Provide the (X, Y) coordinate of the cell's center where the given text is located.  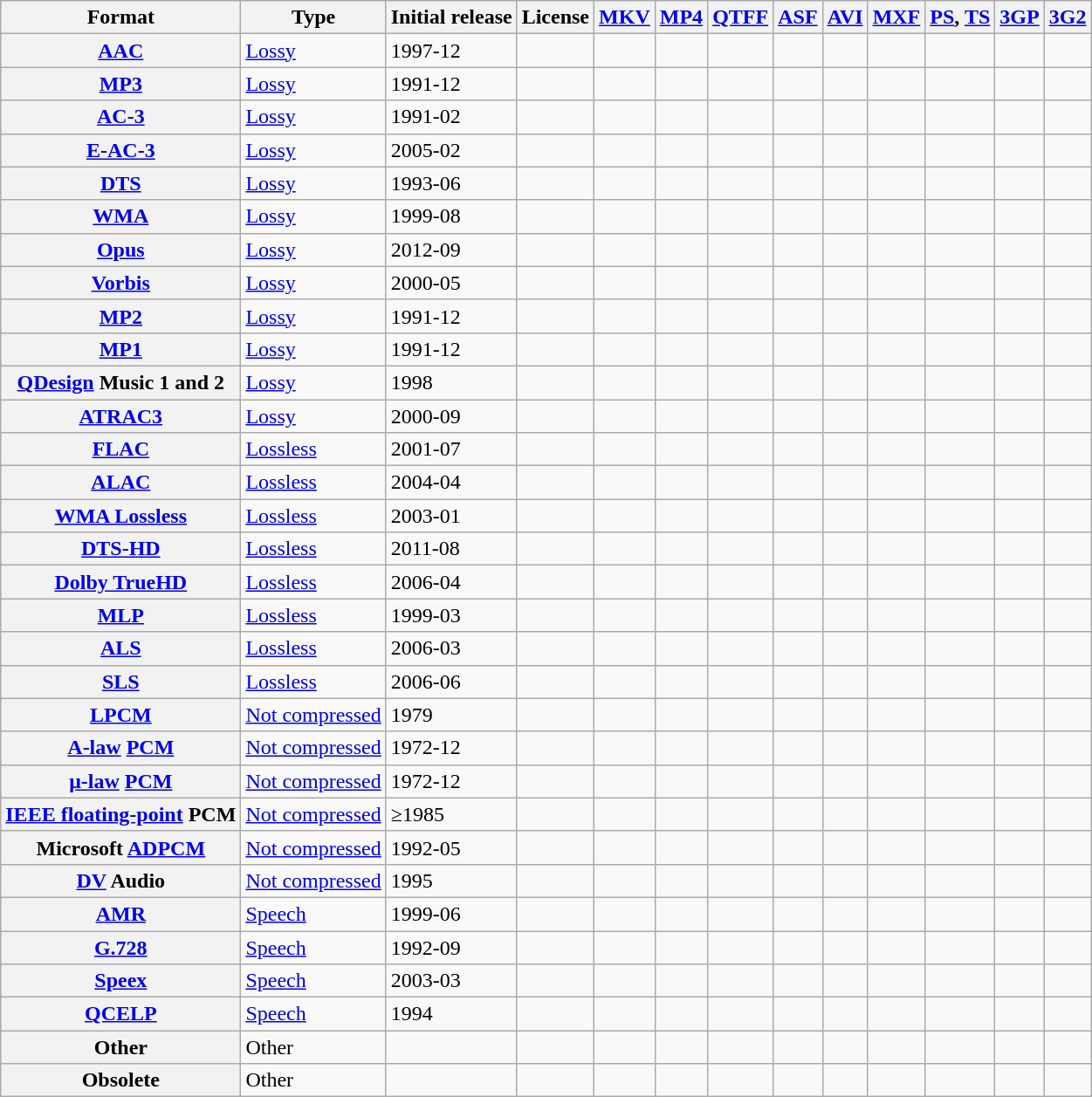
2005-02 (451, 150)
3GP (1020, 17)
IEEE floating-point PCM (120, 814)
ATRAC3 (120, 416)
MP4 (681, 17)
1979 (451, 715)
AMR (120, 914)
DTS (120, 183)
ASF (798, 17)
ALS (120, 648)
DTS-HD (120, 549)
2000-09 (451, 416)
Initial release (451, 17)
μ-law PCM (120, 781)
LPCM (120, 715)
ALAC (120, 483)
Speex (120, 981)
MLP (120, 615)
G.728 (120, 947)
QCELP (120, 1014)
1991-02 (451, 117)
License (555, 17)
3G2 (1068, 17)
2001-07 (451, 449)
2006-06 (451, 682)
QTFF (740, 17)
MP3 (120, 84)
AAC (120, 51)
1999-06 (451, 914)
1993-06 (451, 183)
2006-03 (451, 648)
Microsoft ADPCM (120, 847)
SLS (120, 682)
DV Audio (120, 881)
2011-08 (451, 549)
1997-12 (451, 51)
1998 (451, 382)
2012-09 (451, 250)
MP2 (120, 316)
2003-01 (451, 516)
WMA Lossless (120, 516)
AVI (845, 17)
2004-04 (451, 483)
1992-09 (451, 947)
1999-03 (451, 615)
2000-05 (451, 283)
2006-04 (451, 582)
MKV (625, 17)
MXF (896, 17)
Format (120, 17)
Opus (120, 250)
MP1 (120, 349)
Obsolete (120, 1080)
FLAC (120, 449)
Vorbis (120, 283)
AC-3 (120, 117)
Type (313, 17)
1995 (451, 881)
WMA (120, 216)
1999-08 (451, 216)
2003-03 (451, 981)
1994 (451, 1014)
QDesign Music 1 and 2 (120, 382)
PS, TS (960, 17)
Dolby TrueHD (120, 582)
≥1985 (451, 814)
1992-05 (451, 847)
A-law PCM (120, 748)
E-AC-3 (120, 150)
